Return the [X, Y] coordinate for the center point of the cell that contains the specified text.  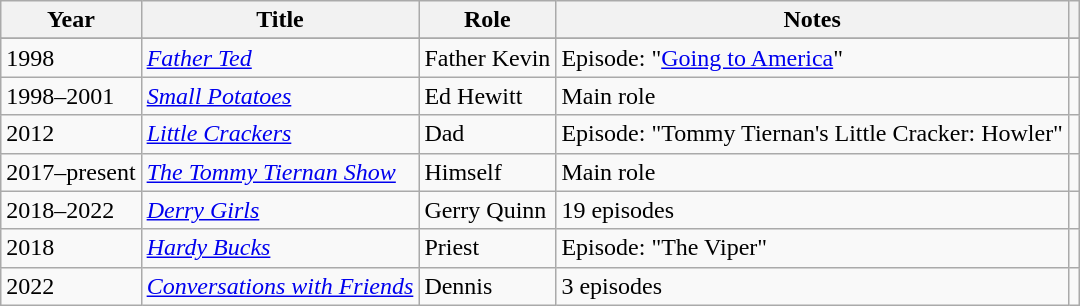
Episode: "Tommy Tiernan's Little Cracker: Howler" [812, 134]
2017–present [71, 172]
2018–2022 [71, 210]
Year [71, 20]
Dad [488, 134]
3 episodes [812, 286]
Ed Hewitt [488, 96]
Little Crackers [280, 134]
Derry Girls [280, 210]
Father Ted [280, 58]
1998 [71, 58]
Notes [812, 20]
The Tommy Tiernan Show [280, 172]
Father Kevin [488, 58]
Gerry Quinn [488, 210]
Conversations with Friends [280, 286]
Title [280, 20]
1998–2001 [71, 96]
19 episodes [812, 210]
Hardy Bucks [280, 248]
Episode: "Going to America" [812, 58]
2018 [71, 248]
Episode: "The Viper" [812, 248]
2022 [71, 286]
Dennis [488, 286]
2012 [71, 134]
Role [488, 20]
Small Potatoes [280, 96]
Priest [488, 248]
Himself [488, 172]
